Return [X, Y] of the center of cell containing provided text 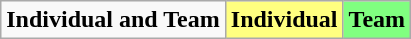
Individual [284, 20]
Individual and Team [114, 20]
Team [377, 20]
